Detect which cell encompasses the target text, then output its (X, Y) center coordinate. 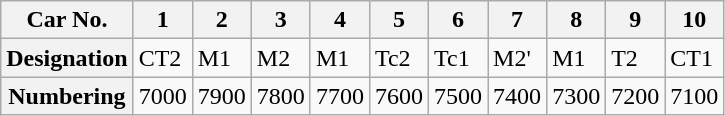
Tc1 (458, 58)
7800 (280, 96)
7300 (576, 96)
Tc2 (398, 58)
7500 (458, 96)
4 (340, 20)
M2' (518, 58)
Designation (67, 58)
8 (576, 20)
7900 (222, 96)
3 (280, 20)
Car No. (67, 20)
1 (162, 20)
M2 (280, 58)
T2 (636, 58)
7400 (518, 96)
6 (458, 20)
CT2 (162, 58)
7000 (162, 96)
7200 (636, 96)
5 (398, 20)
CT1 (694, 58)
10 (694, 20)
7600 (398, 96)
7 (518, 20)
Numbering (67, 96)
7700 (340, 96)
7100 (694, 96)
9 (636, 20)
2 (222, 20)
